Capture the cell that displays the provided text and extract its (X, Y) central coordinate. 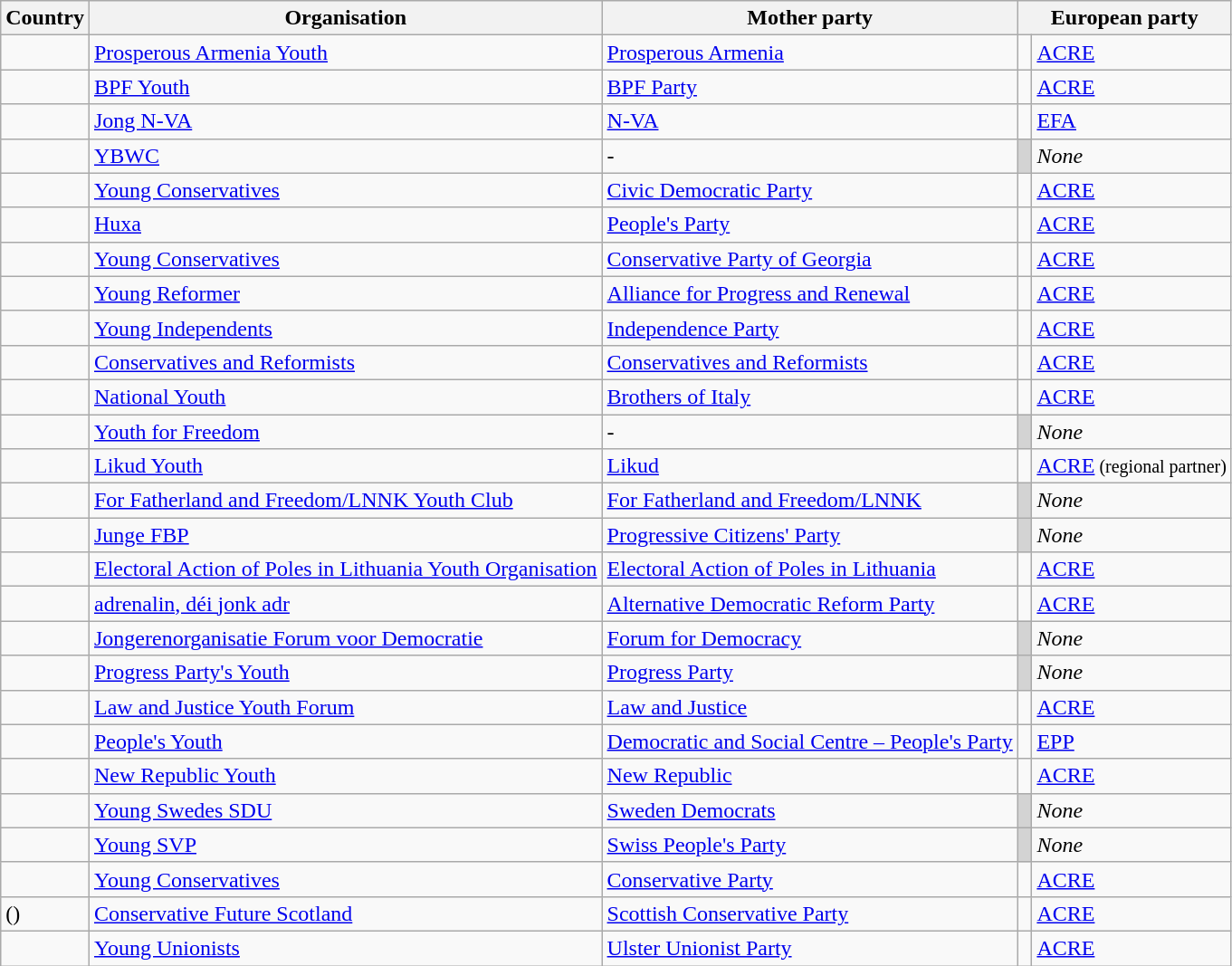
Law and Justice (809, 707)
Scottish Conservative Party (809, 913)
Forum for Democracy (809, 638)
Ulster Unionist Party (809, 948)
Young SVP (346, 845)
Conservative Party (809, 879)
EPP (1132, 741)
Progress Party's Youth (346, 673)
adrenalin, déi jonk adr (346, 604)
Jongerenorganisatie Forum voor Democratie (346, 638)
Mother party (809, 18)
Junge FBP (346, 535)
New Republic (809, 776)
YBWC (346, 156)
Young Independents (346, 328)
Likud Youth (346, 466)
Alternative Democratic Reform Party (809, 604)
People's Party (809, 225)
BPF Youth (346, 87)
Organisation (346, 18)
N-VA (809, 121)
For Fatherland and Freedom/LNNK Youth Club (346, 501)
Prosperous Armenia Youth (346, 53)
For Fatherland and Freedom/LNNK (809, 501)
Swiss People's Party (809, 845)
Young Unionists (346, 948)
BPF Party (809, 87)
Huxa (346, 225)
Civic Democratic Party (809, 190)
Alliance for Progress and Renewal (809, 293)
Young Reformer (346, 293)
National Youth (346, 397)
People's Youth (346, 741)
Democratic and Social Centre – People's Party (809, 741)
Brothers of Italy (809, 397)
Likud (809, 466)
EFA (1132, 121)
Sweden Democrats (809, 810)
ACRE (regional partner) (1132, 466)
Electoral Action of Poles in Lithuania Youth Organisation (346, 569)
Conservative Party of Georgia (809, 259)
Young Swedes SDU (346, 810)
European party (1124, 18)
Country (45, 18)
Law and Justice Youth Forum (346, 707)
New Republic Youth (346, 776)
Progressive Citizens' Party (809, 535)
Youth for Freedom (346, 432)
Conservative Future Scotland (346, 913)
Jong N-VA (346, 121)
Independence Party (809, 328)
Prosperous Armenia (809, 53)
Electoral Action of Poles in Lithuania (809, 569)
() (45, 913)
Progress Party (809, 673)
